Scan for the cell matching the given text and deliver its [x, y] coordinate at center. 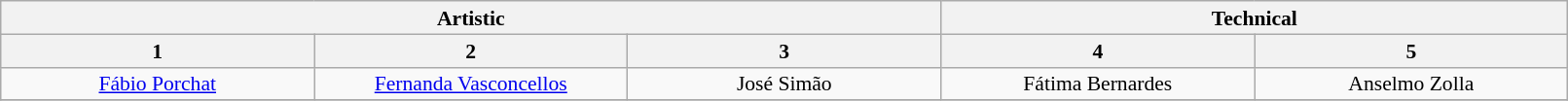
Anselmo Zolla [1411, 84]
5 [1411, 50]
1 [158, 50]
Fernanda Vasconcellos [471, 84]
Fátima Bernardes [1098, 84]
4 [1098, 50]
Artistic [471, 17]
3 [784, 50]
Fábio Porchat [158, 84]
Technical [1255, 17]
2 [471, 50]
José Simão [784, 84]
